Capture the cell that displays the provided text and extract its [X, Y] central coordinate. 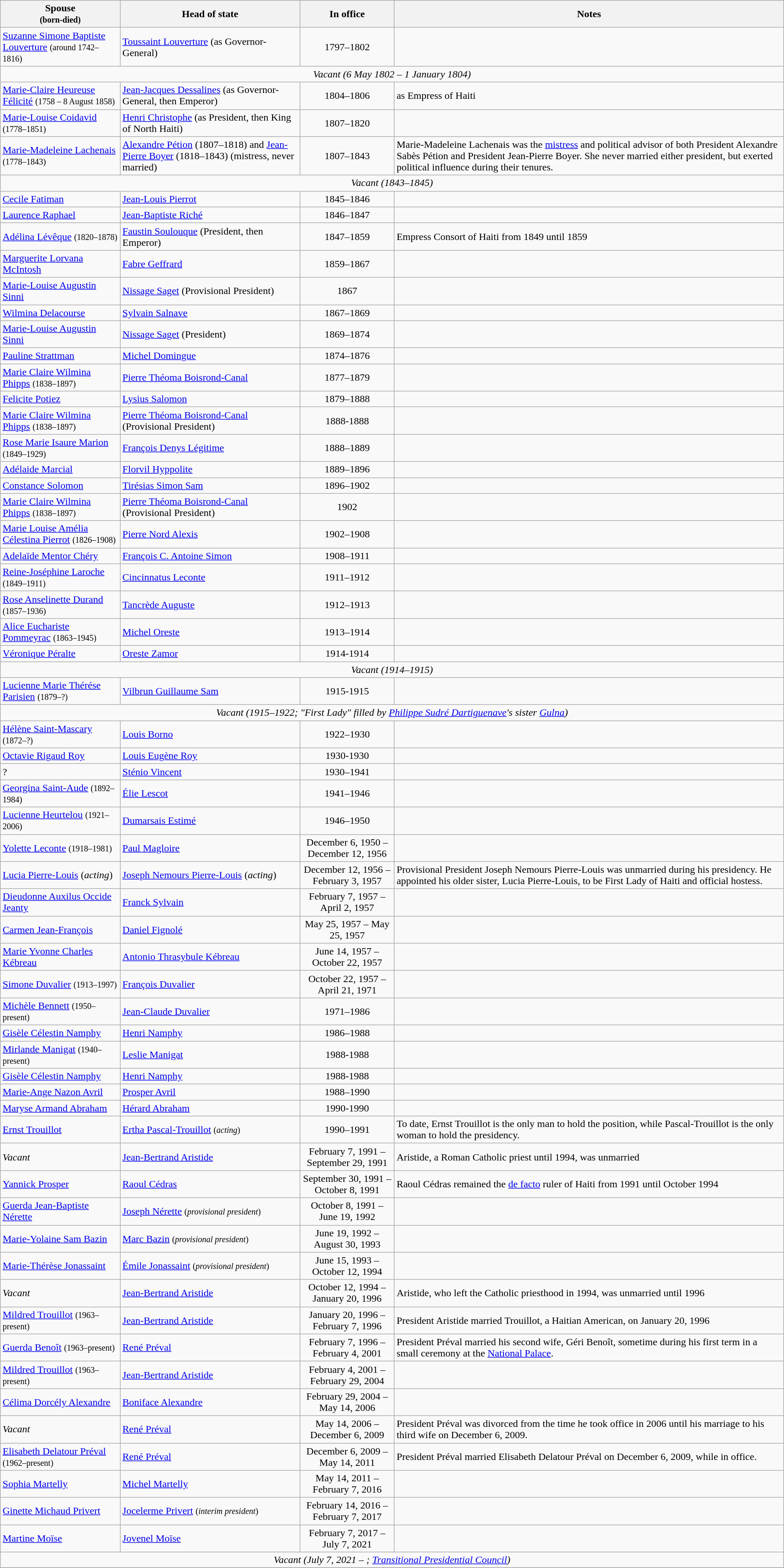
June 19, 1992 – August 30, 1993 [347, 1239]
Louis Eugène Roy [210, 756]
Marie Yvonne Charles Kébreau [60, 957]
Vacant (July 7, 2021 – ; Transitional Presidential Council) [392, 1560]
Vacant (1915–1922; "First Lady" filled by Philippe Sudré Dartiguenave's sister Gulna) [392, 713]
Antonio Thrasybule Kébreau [210, 957]
Georgina Saint-Aude (1892–1984) [60, 793]
1869–1874 [347, 334]
1867–1869 [347, 313]
Aristide, who left the Catholic priesthood in 1994, was unmarried until 1996 [589, 1293]
Jean-Louis Pierrot [210, 199]
Adelaïde Mentor Chéry [60, 556]
1846–1847 [347, 215]
Hélène Saint-Mascary (1872–?) [60, 735]
December 12, 1956 – February 3, 1957 [347, 875]
Marie-Louise Coidavid (1778–1851) [60, 123]
Franck Sylvain [210, 902]
Marie-Ange Nazon Avril [60, 1092]
Hérard Abraham [210, 1108]
1911–1912 [347, 577]
1988–1990 [347, 1092]
Simone Duvalier (1913–1997) [60, 984]
June 15, 1993 – October 12, 1994 [347, 1266]
Cincinnatus Leconte [210, 577]
François C. Antoine Simon [210, 556]
1874–1876 [347, 356]
Paul Magloire [210, 848]
Cecile Fatiman [60, 199]
1930–1941 [347, 772]
December 6, 1950 – December 12, 1956 [347, 848]
Raoul Cédras remained the de facto ruler of Haiti from 1991 until October 1994 [589, 1184]
Raoul Cédras [210, 1184]
Aristide, a Roman Catholic priest until 1994, was unmarried [589, 1157]
Marie-Madeleine Lachenais (1778–1843) [60, 156]
February 7, 1957 – April 2, 1957 [347, 902]
President Aristide married Trouillot, a Haitian American, on January 20, 1996 [589, 1320]
Florvil Hyppolite [210, 469]
Constance Solomon [60, 485]
President Préval married his second wife, Géri Benoît, sometime during his first term in a small ceremony at the National Palace. [589, 1348]
May 14, 2011 – February 7, 2016 [347, 1484]
February 7, 2017 – July 7, 2021 [347, 1539]
President Préval was divorced from the time he took office in 2006 until his marriage to his third wife on December 6, 2009. [589, 1429]
Pauline Strattman [60, 356]
Maryse Armand Abraham [60, 1108]
François Duvalier [210, 984]
1867 [347, 291]
February 7, 1996 – February 4, 2001 [347, 1348]
To date, Ernst Trouillot is the only man to hold the position, while Pascal-Trouillot is the only woman to hold the presidency. [589, 1130]
1896–1902 [347, 485]
Sténio Vincent [210, 772]
Pierre Nord Alexis [210, 534]
1888–1889 [347, 448]
1941–1946 [347, 793]
Mirlande Manigat (1940–present) [60, 1055]
Oreste Zamor [210, 653]
Jovenel Moïse [210, 1539]
October 12, 1994 – January 20, 1996 [347, 1293]
1797–1802 [347, 47]
September 30, 1991 – October 8, 1991 [347, 1184]
Martine Moïse [60, 1539]
1946–1950 [347, 821]
Prosper Avril [210, 1092]
as Empress of Haiti [589, 95]
1902–1908 [347, 534]
Nissage Saget (President) [210, 334]
Felicite Potiez [60, 399]
Lucienne Heurtelou (1921–2006) [60, 821]
Guerda Benoît (1963–present) [60, 1348]
Spouse (born-died) [60, 14]
Marc Bazin (provisional president) [210, 1239]
Marguerite Lorvana McIntosh [60, 264]
Jean-Jacques Dessalines (as Governor-General, then Emperor) [210, 95]
1807–1843 [347, 156]
Ernst Trouillot [60, 1130]
Joseph Nérette (provisional president) [210, 1211]
Ertha Pascal-Trouillot (acting) [210, 1130]
1914-1914 [347, 653]
May 25, 1957 – May 25, 1957 [347, 930]
Jean-Claude Duvalier [210, 1011]
François Denys Légitime [210, 448]
Célima Dorcély Alexandre [60, 1402]
1877–1879 [347, 378]
December 6, 2009 – May 14, 2011 [347, 1457]
Empress Consort of Haiti from 1849 until 1859 [589, 236]
February 14, 2016 – February 7, 2017 [347, 1511]
Alexandre Pétion (1807–1818) and Jean-Pierre Boyer (1818–1843) (mistress, never married) [210, 156]
Jocelerme Privert (interim president) [210, 1511]
Fabre Geffrard [210, 264]
Head of state [210, 14]
1908–1911 [347, 556]
Pierre Théoma Boisrond-Canal [210, 378]
Notes [589, 14]
1889–1896 [347, 469]
Joseph Nemours Pierre-Louis (acting) [210, 875]
Daniel Fignolé [210, 930]
Michèle Bennett (1950–present) [60, 1011]
Suzanne Simone Baptiste Louverture (around 1742–1816) [60, 47]
June 14, 1957 – October 22, 1957 [347, 957]
Marie-Yolaine Sam Bazin [60, 1239]
Michel Domingue [210, 356]
Marie-Thérèse Jonassaint [60, 1266]
Carmen Jean-François [60, 930]
Vilbrun Guillaume Sam [210, 691]
1859–1867 [347, 264]
Boniface Alexandre [210, 1402]
Adélaide Marcial [60, 469]
Lysius Salomon [210, 399]
Reine-Joséphine Laroche (1849–1911) [60, 577]
Élie Lescot [210, 793]
Rose Marie Isaure Marion (1849–1929) [60, 448]
Adélina Lévêque (1820–1878) [60, 236]
1915-1915 [347, 691]
1847–1859 [347, 236]
Vacant (1914–1915) [392, 670]
1804–1806 [347, 95]
Henri Christophe (as President, then King of North Haiti) [210, 123]
May 14, 2006 – December 6, 2009 [347, 1429]
Wilmina Delacourse [60, 313]
Vacant (1843–1845) [392, 183]
Sylvain Salnave [210, 313]
1990–1991 [347, 1130]
1922–1930 [347, 735]
October 8, 1991 – June 19, 1992 [347, 1211]
1930-1930 [347, 756]
Véronique Péralte [60, 653]
1879–1888 [347, 399]
Guerda Jean-Baptiste Nérette [60, 1211]
October 22, 1957 – April 21, 1971 [347, 984]
February 29, 2004 – May 14, 2006 [347, 1402]
1986–1988 [347, 1033]
1845–1846 [347, 199]
President Préval married Elisabeth Delatour Préval on December 6, 2009, while in office. [589, 1457]
Alice Euchariste Pommeyrac (1863–1945) [60, 632]
1971–1986 [347, 1011]
Michel Oreste [210, 632]
In office [347, 14]
Michel Martelly [210, 1484]
Ginette Michaud Privert [60, 1511]
Laurence Raphael [60, 215]
Octavie Rigaud Roy [60, 756]
Faustin Soulouque (President, then Emperor) [210, 236]
1990-1990 [347, 1108]
1807–1820 [347, 123]
Leslie Manigat [210, 1055]
Toussaint Louverture (as Governor-General) [210, 47]
Sophia Martelly [60, 1484]
1913–1914 [347, 632]
Tancrède Auguste [210, 605]
1912–1913 [347, 605]
Dumarsais Estimé [210, 821]
1902 [347, 507]
February 4, 2001 – February 29, 2004 [347, 1375]
Rose Anselinette Durand (1857–1936) [60, 605]
Yannick Prosper [60, 1184]
Nissage Saget (Provisional President) [210, 291]
Lucienne Marie Thérése Parisien (1879–?) [60, 691]
1888-1888 [347, 420]
Dieudonne Auxilus Occide Jeanty [60, 902]
? [60, 772]
Louis Borno [210, 735]
Jean-Baptiste Riché [210, 215]
Émile Jonassaint (provisional president) [210, 1266]
Marie Louise Amélia Célestina Pierrot (1826–1908) [60, 534]
Tirésias Simon Sam [210, 485]
February 7, 1991 – September 29, 1991 [347, 1157]
January 20, 1996 – February 7, 1996 [347, 1320]
Elisabeth Delatour Préval (1962–present) [60, 1457]
Yolette Leconte (1918–1981) [60, 848]
Vacant (6 May 1802 – 1 January 1804) [392, 74]
Lucia Pierre-Louis (acting) [60, 875]
Marie-Claire Heureuse Félicité (1758 – 8 August 1858) [60, 95]
